Return the [X, Y] coordinate for the center point of the cell that contains the specified text.  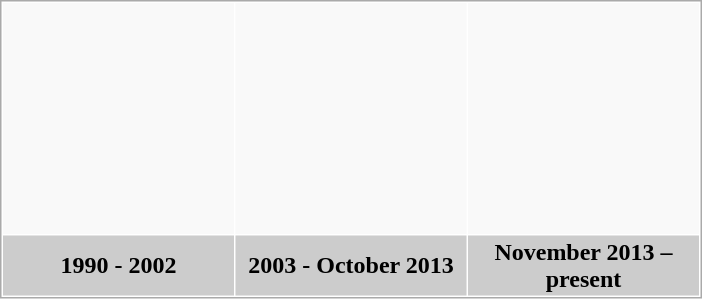
November 2013 – present [584, 266]
2003 - October 2013 [352, 266]
1990 - 2002 [118, 266]
